Output the (x, y) coordinate of the center of the cell containing the given text.  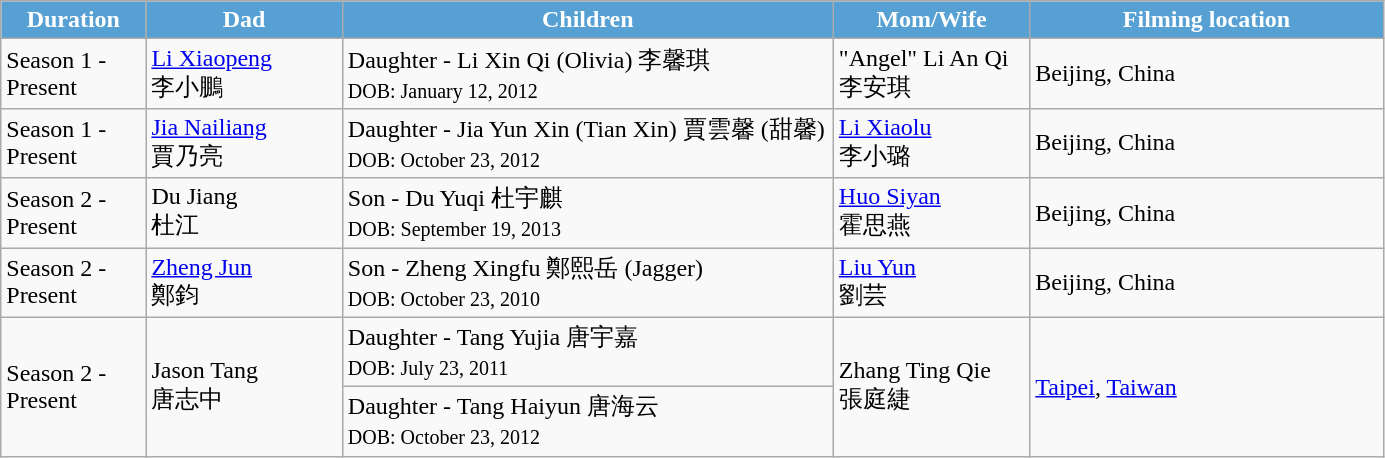
Filming location (1207, 20)
Daughter - Tang Yujia 唐宇嘉DOB: July 23, 2011 (588, 352)
Jia Nailiang賈乃亮 (244, 143)
Children (588, 20)
Li Xiaopeng李小鵬 (244, 74)
Daughter - Li Xin Qi (Olivia) 李馨琪DOB: January 12, 2012 (588, 74)
"Angel" Li An Qi李安琪 (931, 74)
Daughter - Tang Haiyun 唐海云DOB: October 23, 2012 (588, 422)
Son - Du Yuqi 杜宇麒DOB: September 19, 2013 (588, 213)
Zhang Ting Qie張庭緁 (931, 386)
Mom/Wife (931, 20)
Huo Siyan霍思燕 (931, 213)
Son - Zheng Xingfu 鄭熙岳 (Jagger)DOB: October 23, 2010 (588, 283)
Li Xiaolu李小璐 (931, 143)
Zheng Jun鄭鈞 (244, 283)
Duration (74, 20)
Dad (244, 20)
Liu Yun劉芸 (931, 283)
Daughter - Jia Yun Xin (Tian Xin) 賈雲馨 (甜馨)DOB: October 23, 2012 (588, 143)
Du Jiang杜江 (244, 213)
Jason Tang唐志中 (244, 386)
Taipei, Taiwan (1207, 386)
